Scan for the cell matching the given text and deliver its (X, Y) coordinate at center. 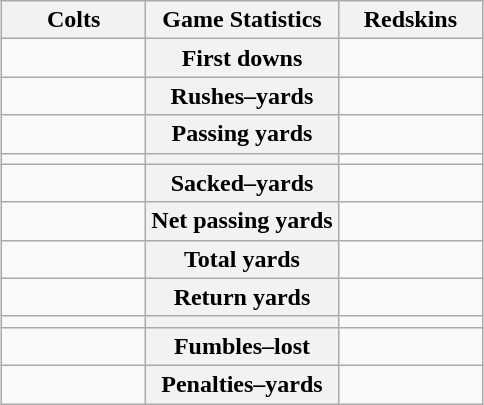
Return yards (242, 297)
Net passing yards (242, 221)
Total yards (242, 259)
Sacked–yards (242, 183)
Fumbles–lost (242, 346)
Penalties–yards (242, 384)
Redskins (410, 20)
Colts (73, 20)
Game Statistics (242, 20)
Rushes–yards (242, 96)
Passing yards (242, 134)
First downs (242, 58)
